Extract the (X, Y) coordinate from the center of the cell holding the provided text.  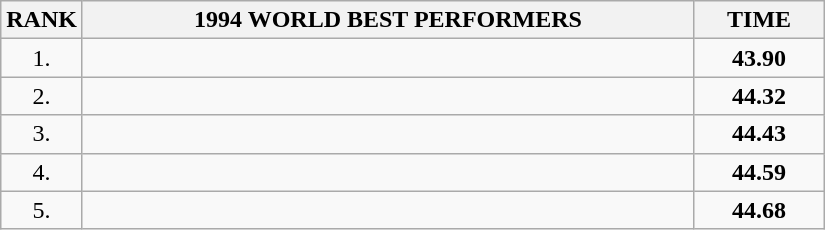
4. (42, 172)
44.43 (760, 134)
1994 WORLD BEST PERFORMERS (388, 20)
44.68 (760, 210)
2. (42, 96)
3. (42, 134)
44.59 (760, 172)
43.90 (760, 58)
RANK (42, 20)
1. (42, 58)
44.32 (760, 96)
TIME (760, 20)
5. (42, 210)
